From the cell containing the given text, extract its center point as (X, Y) coordinate. 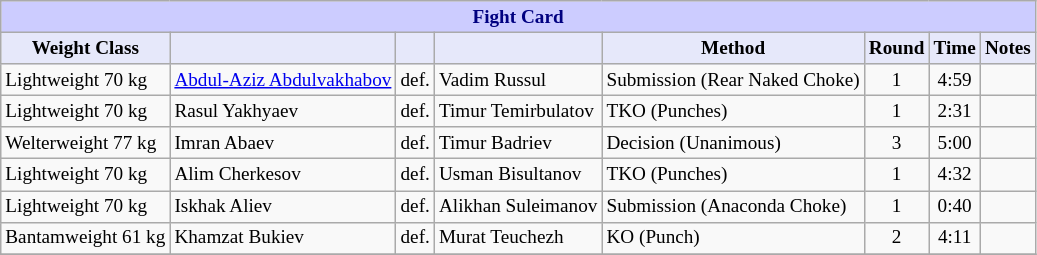
Khamzat Bukiev (283, 238)
Usman Bisultanov (518, 175)
Welterweight 77 kg (86, 143)
Notes (1008, 48)
3 (896, 143)
Murat Teuchezh (518, 238)
KO (Punch) (733, 238)
Vadim Russul (518, 80)
Bantamweight 61 kg (86, 238)
Abdul-Aziz Abdulvakhabov (283, 80)
Imran Abaev (283, 143)
4:59 (954, 80)
Time (954, 48)
5:00 (954, 143)
Timur Temirbulatov (518, 111)
Fight Card (518, 17)
Rasul Yakhyaev (283, 111)
Timur Badriev (518, 143)
Submission (Anaconda Choke) (733, 206)
Submission (Rear Naked Choke) (733, 80)
Decision (Unanimous) (733, 143)
Alikhan Suleimanov (518, 206)
2:31 (954, 111)
Iskhak Aliev (283, 206)
4:32 (954, 175)
Round (896, 48)
Method (733, 48)
Weight Class (86, 48)
4:11 (954, 238)
0:40 (954, 206)
2 (896, 238)
Alim Cherkesov (283, 175)
